Provide the [x, y] coordinate of the cell's center where the given text is located.  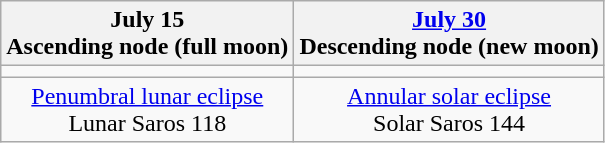
Penumbral lunar eclipseLunar Saros 118 [148, 110]
July 15Ascending node (full moon) [148, 34]
Annular solar eclipseSolar Saros 144 [449, 110]
July 30Descending node (new moon) [449, 34]
